Locate the cell with the specified text and output its (X, Y) center coordinate. 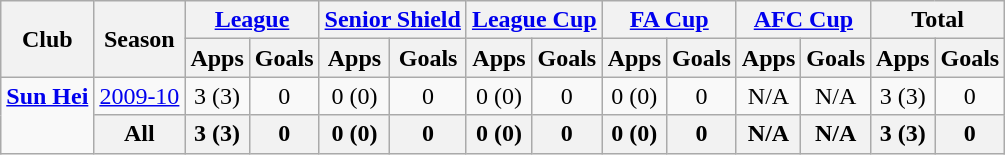
2009-10 (140, 96)
Season (140, 39)
Club (48, 39)
Senior Shield (392, 20)
League (252, 20)
Total (938, 20)
FA Cup (669, 20)
AFC Cup (803, 20)
Sun Hei (48, 115)
League Cup (534, 20)
All (140, 134)
